Identify which cell holds the provided text, then report its (X, Y) central coordinate. 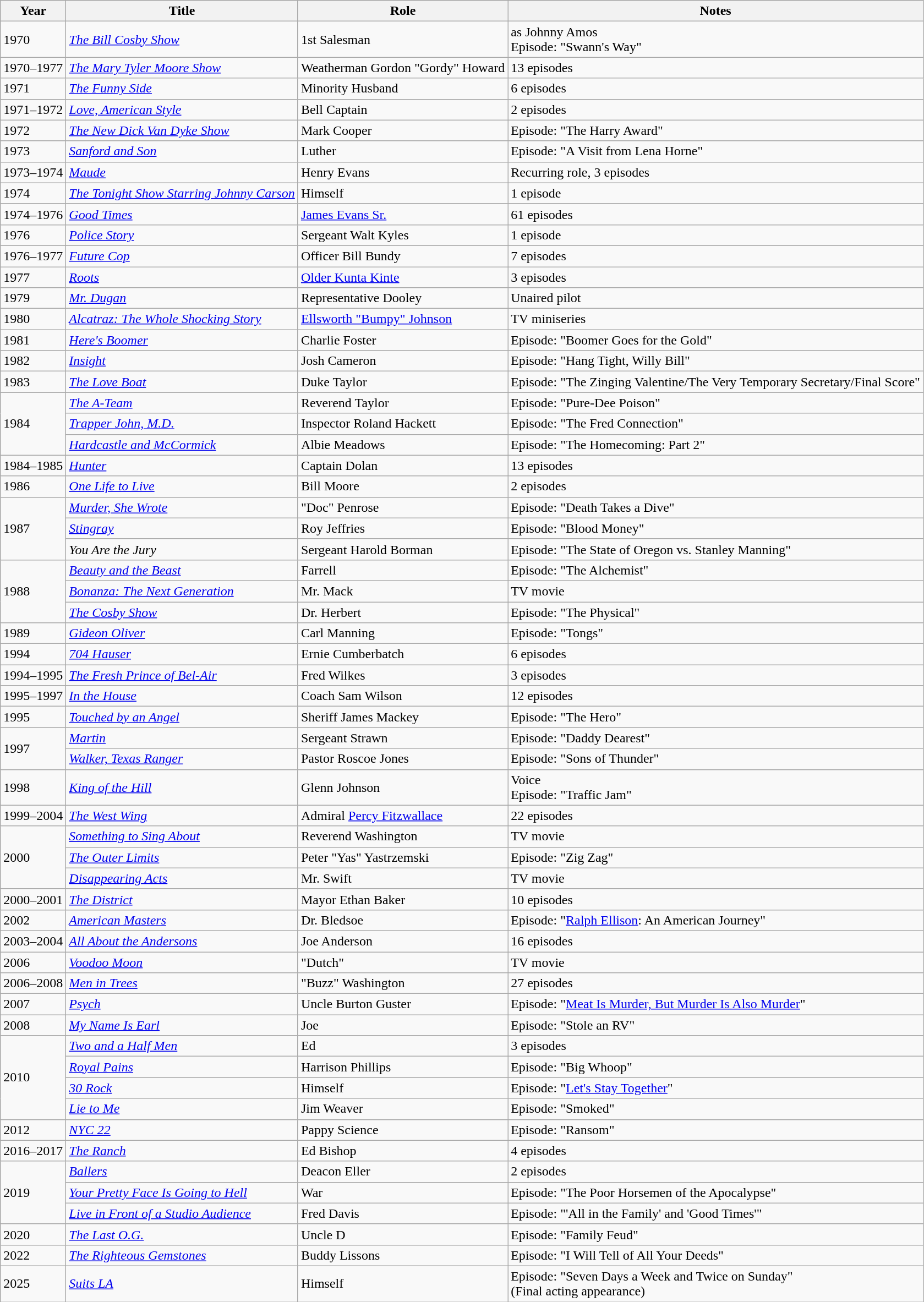
The Righteous Gemstones (182, 1255)
as Johnny AmosEpisode: "Swann's Way" (715, 40)
Episode: "Zig Zag" (715, 857)
Episode: "Meat Is Murder, But Murder Is Also Murder" (715, 1004)
Unaired pilot (715, 298)
Captain Dolan (403, 466)
1972 (33, 130)
The Mary Tyler Moore Show (182, 68)
1979 (33, 298)
Reverend Taylor (403, 403)
Mr. Swift (403, 878)
Mark Cooper (403, 130)
2006–2008 (33, 983)
Uncle Burton Guster (403, 1004)
Farrell (403, 570)
The Cosby Show (182, 612)
1980 (33, 319)
Episode: "Ralph Ellison: An American Journey" (715, 920)
2006 (33, 962)
Episode: "Smoked" (715, 1109)
Recurring role, 3 episodes (715, 172)
1986 (33, 486)
My Name Is Earl (182, 1025)
Harrison Phillips (403, 1067)
Sergeant Walt Kyles (403, 235)
1995 (33, 717)
Episode: "The Hero" (715, 717)
1989 (33, 633)
Future Cop (182, 256)
Bell Captain (403, 110)
Episode: "Big Whoop" (715, 1067)
TV miniseries (715, 319)
12 episodes (715, 696)
2000–2001 (33, 899)
The Last O.G. (182, 1234)
The Fresh Prince of Bel-Air (182, 675)
Bonanza: The Next Generation (182, 591)
Lie to Me (182, 1109)
Alcatraz: The Whole Shocking Story (182, 319)
Episode: "'All in the Family' and 'Good Times'" (715, 1213)
Fred Wilkes (403, 675)
2012 (33, 1130)
1982 (33, 361)
Hardcastle and McCormick (182, 445)
Dr. Bledsoe (403, 920)
Sergeant Strawn (403, 738)
Love, American Style (182, 110)
King of the Hill (182, 787)
James Evans Sr. (403, 214)
Touched by an Angel (182, 717)
Weatherman Gordon "Gordy" Howard (403, 68)
Luther (403, 151)
All About the Andersons (182, 941)
Joe Anderson (403, 941)
Sanford and Son (182, 151)
Here's Boomer (182, 340)
1976 (33, 235)
22 episodes (715, 816)
1974 (33, 193)
The Outer Limits (182, 857)
2000 (33, 857)
Year (33, 11)
VoiceEpisode: "Traffic Jam" (715, 787)
Stingray (182, 528)
Dr. Herbert (403, 612)
Something to Sing About (182, 836)
The A-Team (182, 403)
27 episodes (715, 983)
1976–1977 (33, 256)
2016–2017 (33, 1151)
Peter "Yas" Yastrzemski (403, 857)
Pastor Roscoe Jones (403, 759)
Episode: "The Zinging Valentine/The Very Temporary Secretary/Final Score" (715, 382)
1971 (33, 89)
1987 (33, 528)
Ellsworth "Bumpy" Johnson (403, 319)
1981 (33, 340)
Jim Weaver (403, 1109)
Martin (182, 738)
1995–1997 (33, 696)
Psych (182, 1004)
2003–2004 (33, 941)
1970 (33, 40)
Episode: "I Will Tell of All Your Deeds" (715, 1255)
Live in Front of a Studio Audience (182, 1213)
The Bill Cosby Show (182, 40)
Older Kunta Kinte (403, 277)
Representative Dooley (403, 298)
Ballers (182, 1172)
Episode: "Boomer Goes for the Gold" (715, 340)
The Love Boat (182, 382)
1984–1985 (33, 466)
Episode: "The Poor Horsemen of the Apocalypse" (715, 1192)
Officer Bill Bundy (403, 256)
Trapper John, M.D. (182, 424)
Bill Moore (403, 486)
1984 (33, 424)
704 Hauser (182, 654)
2019 (33, 1192)
Episode: "The Fred Connection" (715, 424)
Good Times (182, 214)
Joe (403, 1025)
2020 (33, 1234)
Mr. Mack (403, 591)
Episode: "Let's Stay Together" (715, 1088)
1983 (33, 382)
Episode: "Hang Tight, Willy Bill" (715, 361)
7 episodes (715, 256)
Deacon Eller (403, 1172)
Notes (715, 11)
NYC 22 (182, 1130)
Admiral Percy Fitzwallace (403, 816)
2002 (33, 920)
The Funny Side (182, 89)
Sheriff James Mackey (403, 717)
Episode: "Sons of Thunder" (715, 759)
Duke Taylor (403, 382)
Mr. Dugan (182, 298)
Episode: "The Physical" (715, 612)
American Masters (182, 920)
Suits LA (182, 1283)
Ed (403, 1046)
Roy Jeffries (403, 528)
Episode: "The Homecoming: Part 2" (715, 445)
Episode: "Pure-Dee Poison" (715, 403)
Royal Pains (182, 1067)
The District (182, 899)
1977 (33, 277)
1973 (33, 151)
Episode: "Family Feud" (715, 1234)
1974–1976 (33, 214)
10 episodes (715, 899)
The Ranch (182, 1151)
You Are the Jury (182, 549)
Episode: "Blood Money" (715, 528)
Disappearing Acts (182, 878)
Episode: "Death Takes a Dive" (715, 507)
Episode: "A Visit from Lena Horne" (715, 151)
1999–2004 (33, 816)
Episode: "The Harry Award" (715, 130)
Role (403, 11)
Ed Bishop (403, 1151)
Carl Manning (403, 633)
Murder, She Wrote (182, 507)
2007 (33, 1004)
Gideon Oliver (182, 633)
Fred Davis (403, 1213)
Reverend Washington (403, 836)
Episode: "Seven Days a Week and Twice on Sunday" (Final acting appearance) (715, 1283)
1988 (33, 591)
In the House (182, 696)
2010 (33, 1077)
Beauty and the Beast (182, 570)
2025 (33, 1283)
Henry Evans (403, 172)
Walker, Texas Ranger (182, 759)
Mayor Ethan Baker (403, 899)
Episode: "Tongs" (715, 633)
One Life to Live (182, 486)
16 episodes (715, 941)
Charlie Foster (403, 340)
1994 (33, 654)
Voodoo Moon (182, 962)
Episode: "Stole an RV" (715, 1025)
1973–1974 (33, 172)
"Dutch" (403, 962)
1994–1995 (33, 675)
Men in Trees (182, 983)
"Doc" Penrose (403, 507)
"Buzz" Washington (403, 983)
Maude (182, 172)
2022 (33, 1255)
The West Wing (182, 816)
Glenn Johnson (403, 787)
Police Story (182, 235)
1970–1977 (33, 68)
Inspector Roland Hackett (403, 424)
Hunter (182, 466)
Ernie Cumberbatch (403, 654)
Albie Meadows (403, 445)
Coach Sam Wilson (403, 696)
30 Rock (182, 1088)
Minority Husband (403, 89)
The New Dick Van Dyke Show (182, 130)
2008 (33, 1025)
Sergeant Harold Borman (403, 549)
Episode: "The State of Oregon vs. Stanley Manning" (715, 549)
Josh Cameron (403, 361)
Insight (182, 361)
Title (182, 11)
The Tonight Show Starring Johnny Carson (182, 193)
1997 (33, 748)
1971–1972 (33, 110)
61 episodes (715, 214)
Two and a Half Men (182, 1046)
Uncle D (403, 1234)
Episode: "Daddy Dearest" (715, 738)
1998 (33, 787)
4 episodes (715, 1151)
War (403, 1192)
Episode: "Ransom" (715, 1130)
Episode: "The Alchemist" (715, 570)
Pappy Science (403, 1130)
1st Salesman (403, 40)
Your Pretty Face Is Going to Hell (182, 1192)
Roots (182, 277)
Buddy Lissons (403, 1255)
